Identify which cell holds the provided text, then report its (x, y) central coordinate. 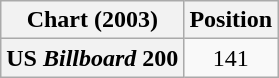
Chart (2003) (92, 20)
US Billboard 200 (92, 58)
Position (231, 20)
141 (231, 58)
